Extract the (X, Y) coordinate from the center of the cell holding the provided text.  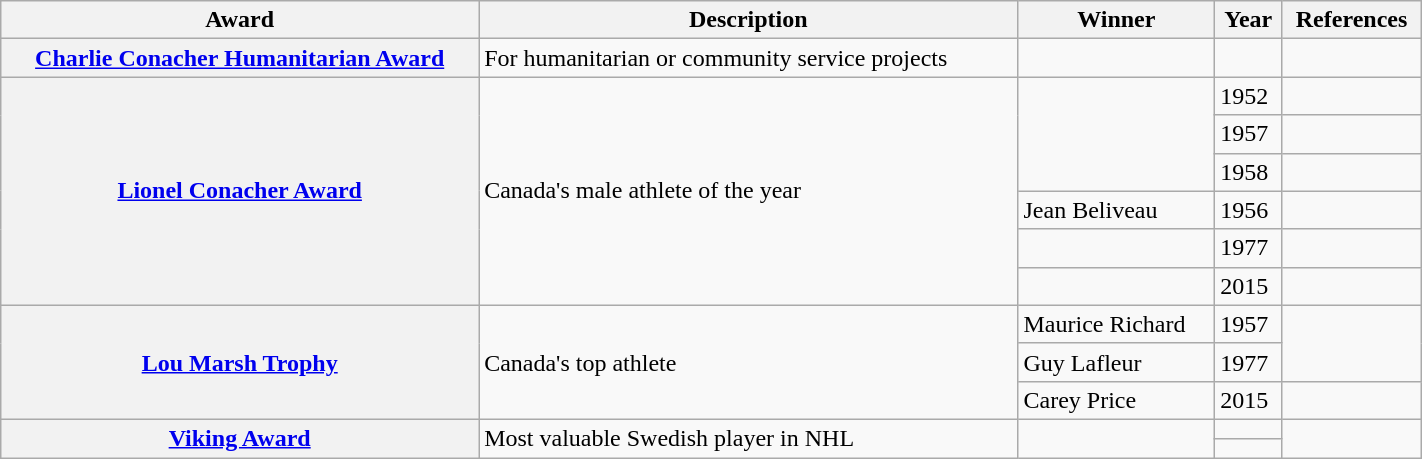
Canada's male athlete of the year (748, 191)
Maurice Richard (1116, 324)
Lou Marsh Trophy (240, 362)
1956 (1248, 210)
Most valuable Swedish player in NHL (748, 438)
Carey Price (1116, 400)
Winner (1116, 20)
Canada's top athlete (748, 362)
1952 (1248, 96)
Lionel Conacher Award (240, 191)
Jean Beliveau (1116, 210)
Description (748, 20)
References (1352, 20)
Charlie Conacher Humanitarian Award (240, 58)
Year (1248, 20)
For humanitarian or community service projects (748, 58)
Viking Award (240, 438)
Award (240, 20)
Guy Lafleur (1116, 362)
1958 (1248, 172)
